Determine the (x, y) coordinate at the center of the cell enclosing the given text.  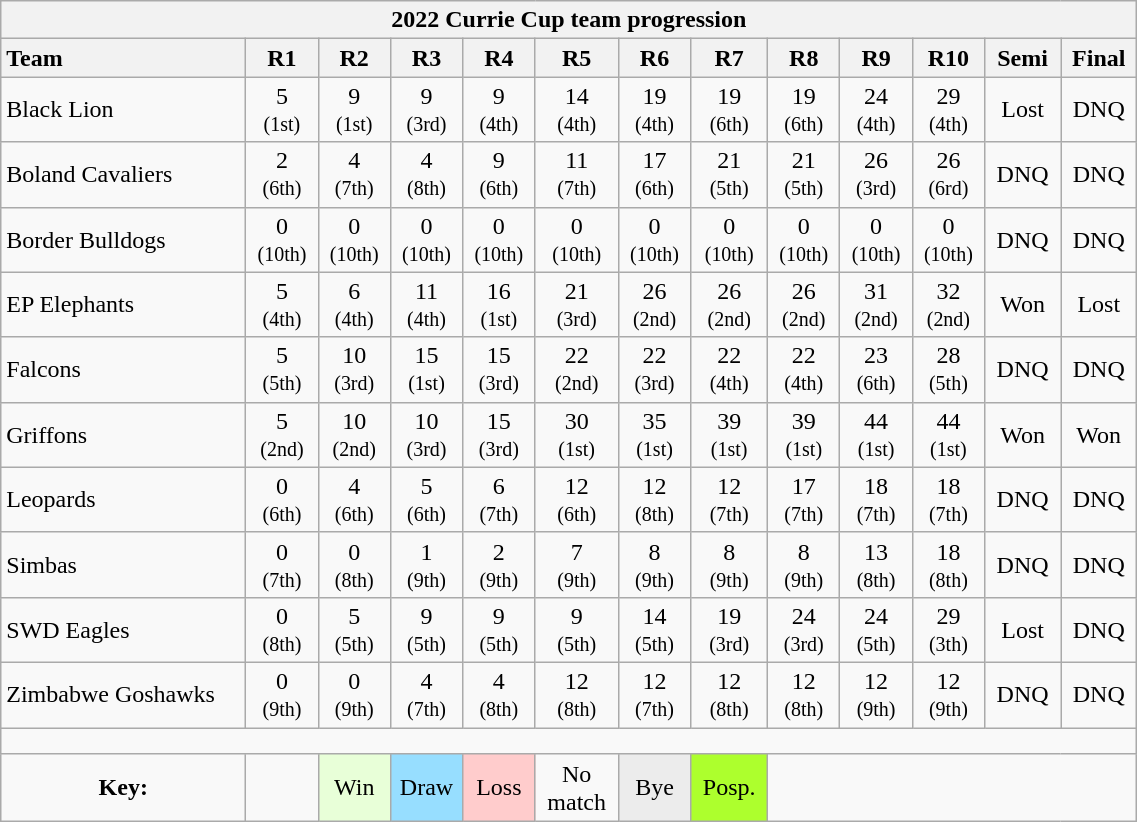
5 (1st) (282, 110)
R8 (804, 58)
R2 (354, 58)
18 (8th) (948, 564)
26 (6rd) (948, 174)
7 (9th) (576, 564)
28 (5th) (948, 370)
12 (6th) (576, 500)
16 (1st) (499, 304)
29 (3th) (948, 630)
5 (4th) (282, 304)
1 (9th) (426, 564)
R1 (282, 58)
Team (124, 58)
21 (3rd) (576, 304)
2022 Currie Cup team progression (569, 20)
Semi (1023, 58)
22 (3rd) (654, 370)
26 (3rd) (876, 174)
11 (4th) (426, 304)
9 (6th) (499, 174)
24 (4th) (876, 110)
Border Bulldogs (124, 240)
35 (1st) (654, 434)
Falcons (124, 370)
Leopards (124, 500)
R3 (426, 58)
Bye (654, 788)
R4 (499, 58)
17 (6th) (654, 174)
14 (5th) (654, 630)
R9 (876, 58)
4 (6th) (354, 500)
6 (7th) (499, 500)
0 (7th) (282, 564)
Final (1099, 58)
Win (354, 788)
Key: (124, 788)
29 (4th) (948, 110)
R10 (948, 58)
5 (6th) (426, 500)
Boland Cavaliers (124, 174)
22 (2nd) (576, 370)
Draw (426, 788)
9 (4th) (499, 110)
SWD Eagles (124, 630)
6 (4th) (354, 304)
No match (576, 788)
19 (3rd) (730, 630)
11 (7th) (576, 174)
14 (4th) (576, 110)
Loss (499, 788)
2 (9th) (499, 564)
2 (6th) (282, 174)
Black Lion (124, 110)
R6 (654, 58)
9 (1st) (354, 110)
32 (2nd) (948, 304)
Simbas (124, 564)
24 (5th) (876, 630)
Griffons (124, 434)
R7 (730, 58)
9 (3rd) (426, 110)
5 (2nd) (282, 434)
Posp. (730, 788)
0 (6th) (282, 500)
24 (3rd) (804, 630)
Zimbabwe Goshawks (124, 694)
EP Elephants (124, 304)
31 (2nd) (876, 304)
R5 (576, 58)
10 (2nd) (354, 434)
15 (1st) (426, 370)
19 (4th) (654, 110)
23 (6th) (876, 370)
13 (8th) (876, 564)
17 (7th) (804, 500)
30 (1st) (576, 434)
